Locate the cell with the specified text and output its [x, y] center coordinate. 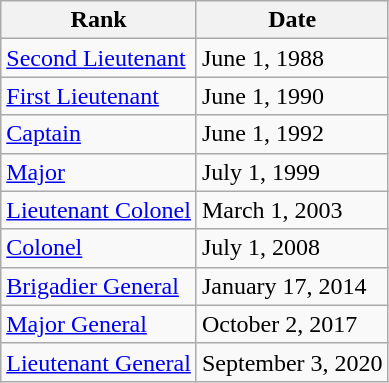
January 17, 2014 [292, 286]
Colonel [99, 248]
Lieutenant Colonel [99, 210]
First Lieutenant [99, 96]
Rank [99, 20]
Captain [99, 134]
July 1, 1999 [292, 172]
June 1, 1990 [292, 96]
March 1, 2003 [292, 210]
October 2, 2017 [292, 324]
Brigadier General [99, 286]
Major General [99, 324]
Major [99, 172]
Second Lieutenant [99, 58]
June 1, 1992 [292, 134]
July 1, 2008 [292, 248]
Lieutenant General [99, 362]
June 1, 1988 [292, 58]
September 3, 2020 [292, 362]
Date [292, 20]
